Provide the (X, Y) coordinate of the cell's center where the given text is located.  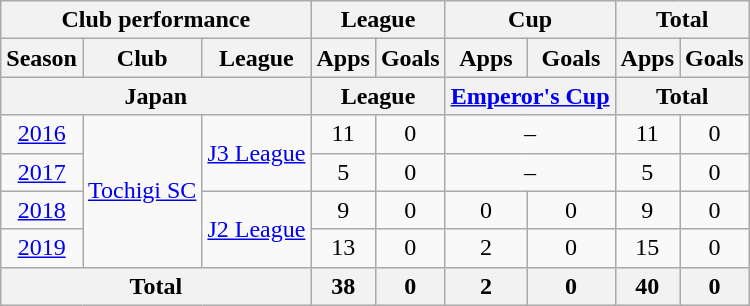
Season (42, 58)
Club performance (156, 20)
Cup (530, 20)
15 (647, 248)
40 (647, 286)
13 (343, 248)
Emperor's Cup (530, 96)
J2 League (256, 229)
2016 (42, 134)
Tochigi SC (142, 191)
2018 (42, 210)
Japan (156, 96)
2017 (42, 172)
38 (343, 286)
2019 (42, 248)
J3 League (256, 153)
Club (142, 58)
